Detect which cell encompasses the target text, then output its [x, y] center coordinate. 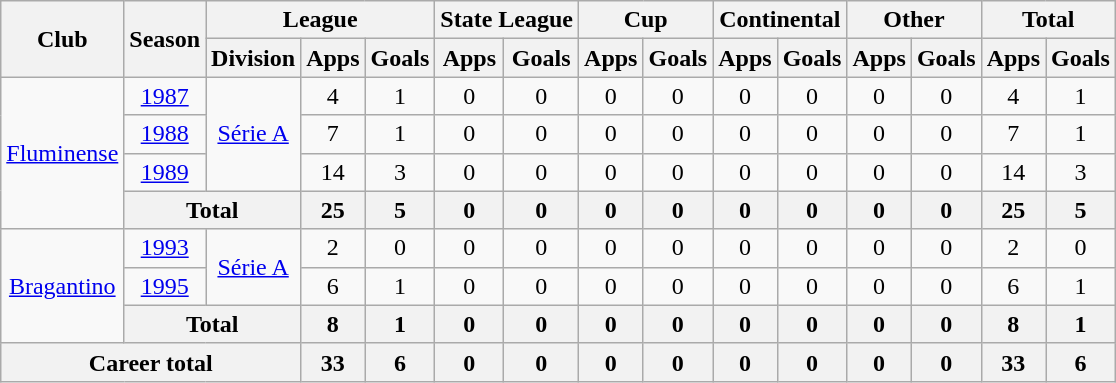
1995 [165, 286]
Fluminense [62, 153]
Division [254, 58]
1993 [165, 248]
1989 [165, 172]
1988 [165, 134]
1987 [165, 96]
State League [507, 20]
Cup [646, 20]
Continental [780, 20]
Other [914, 20]
Career total [151, 362]
Season [165, 39]
Club [62, 39]
Bragantino [62, 286]
League [320, 20]
